Search for the cell housing the specified text and yield its [x, y] center coordinate. 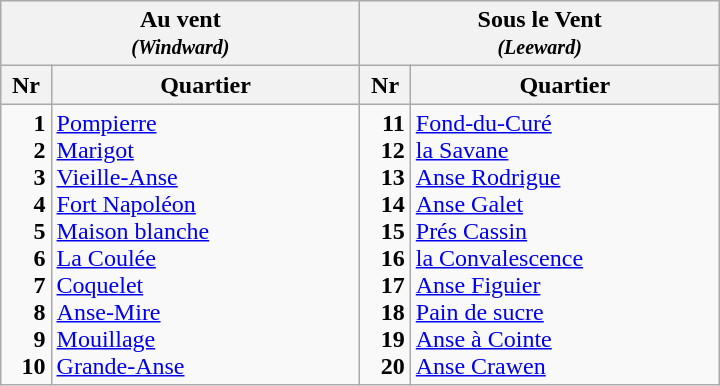
Fond-du-Curéla SavaneAnse RodrigueAnse GaletPrés Cassinla ConvalescenceAnse FiguierPain de sucreAnse à CointeAnse Crawen [564, 244]
Sous le Vent(Leeward) [540, 34]
12345678910 [26, 244]
PompierreMarigotVieille-AnseFort NapoléonMaison blancheLa CouléeCoqueletAnse-MireMouillageGrande-Anse [206, 244]
11121314151617181920 [385, 244]
Au vent(Windward) [180, 34]
